For the text-containing cell, return its midpoint in [X, Y] coordinate format. 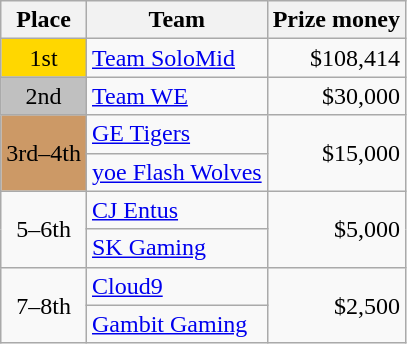
$30,000 [336, 96]
Team [176, 20]
2nd [44, 96]
$15,000 [336, 153]
$2,500 [336, 305]
Cloud9 [176, 286]
SK Gaming [176, 248]
CJ Entus [176, 210]
5–6th [44, 229]
3rd–4th [44, 153]
Place [44, 20]
7–8th [44, 305]
$108,414 [336, 58]
1st [44, 58]
Prize money [336, 20]
Gambit Gaming [176, 324]
GE Tigers [176, 134]
yoe Flash Wolves [176, 172]
Team WE [176, 96]
$5,000 [336, 229]
Team SoloMid [176, 58]
